Locate the cell with the specified text and output its [x, y] center coordinate. 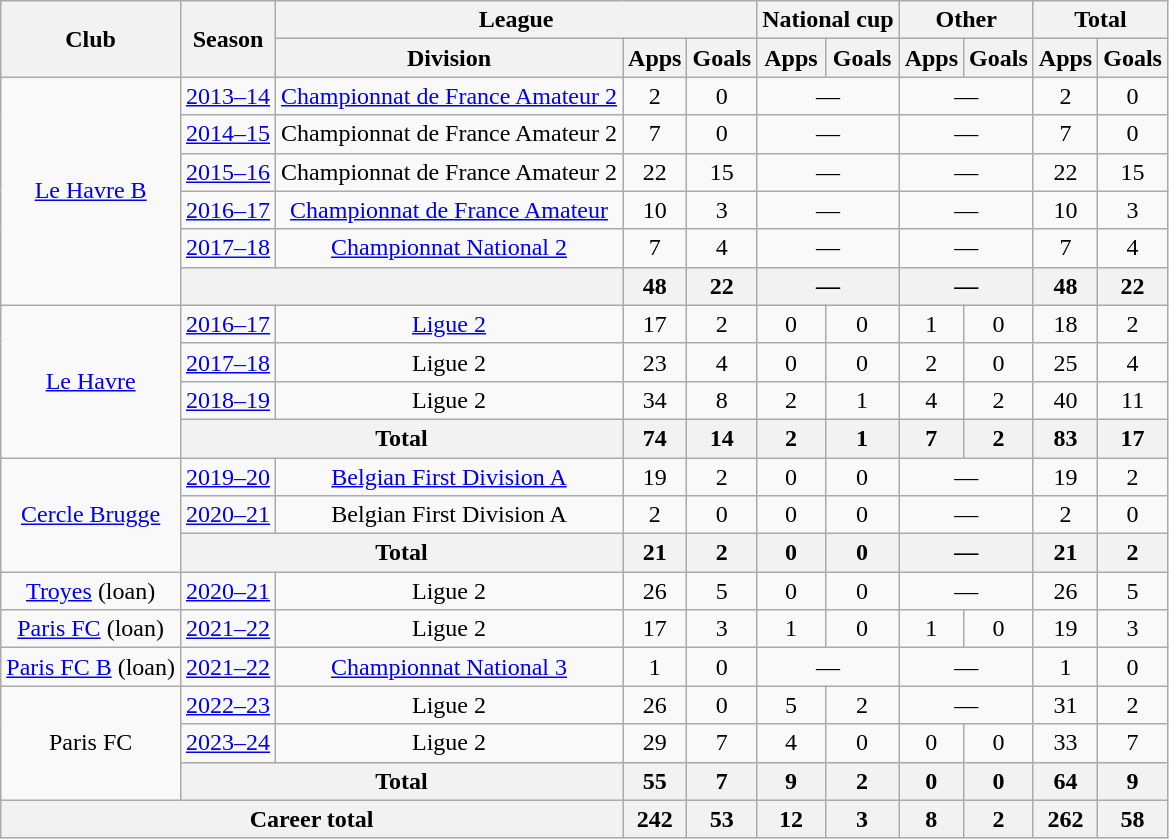
Championnat National 3 [450, 667]
2013–14 [228, 96]
83 [1065, 438]
Other [966, 20]
2015–16 [228, 172]
33 [1065, 743]
23 [655, 362]
2022–23 [228, 705]
2018–19 [228, 400]
55 [655, 781]
Paris FC [91, 743]
40 [1065, 400]
14 [722, 438]
12 [791, 819]
Championnat de France Amateur [450, 210]
18 [1065, 324]
53 [722, 819]
Paris FC B (loan) [91, 667]
25 [1065, 362]
Championnat National 2 [450, 248]
Division [450, 58]
Le Havre B [91, 191]
58 [1133, 819]
242 [655, 819]
Troyes (loan) [91, 591]
64 [1065, 781]
2014–15 [228, 134]
Season [228, 39]
Career total [312, 819]
Cercle Brugge [91, 515]
74 [655, 438]
Club [91, 39]
League [516, 20]
34 [655, 400]
National cup [828, 20]
11 [1133, 400]
31 [1065, 705]
29 [655, 743]
2023–24 [228, 743]
Le Havre [91, 381]
Paris FC (loan) [91, 629]
262 [1065, 819]
2019–20 [228, 477]
